Extract the (X, Y) coordinate from the center of the cell holding the provided text.  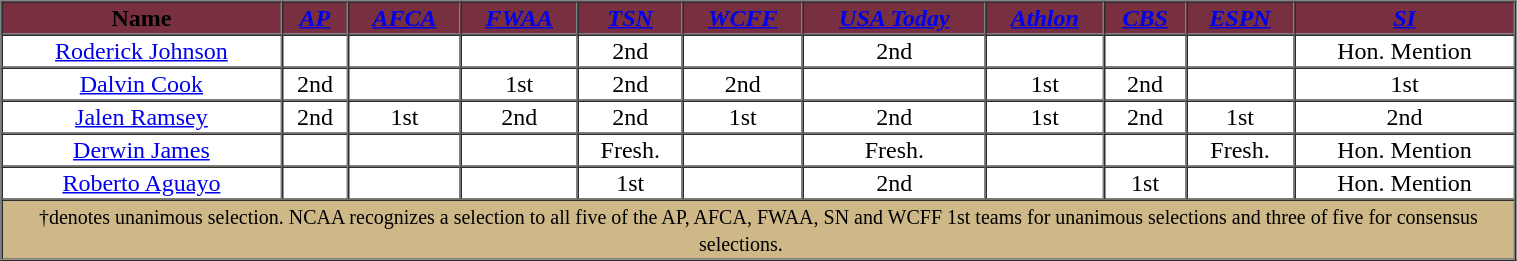
Dalvin Cook (142, 84)
TSN (630, 18)
SI (1404, 18)
ESPN (1240, 18)
Roderick Johnson (142, 50)
Athlon (1045, 18)
Jalen Ramsey (142, 116)
USA Today (894, 18)
AP (314, 18)
Name (142, 18)
Roberto Aguayo (142, 182)
WCFF (742, 18)
Derwin James (142, 150)
AFCA (404, 18)
FWAA (519, 18)
CBS (1145, 18)
